From the cell containing the given text, extract its center point as [x, y] coordinate. 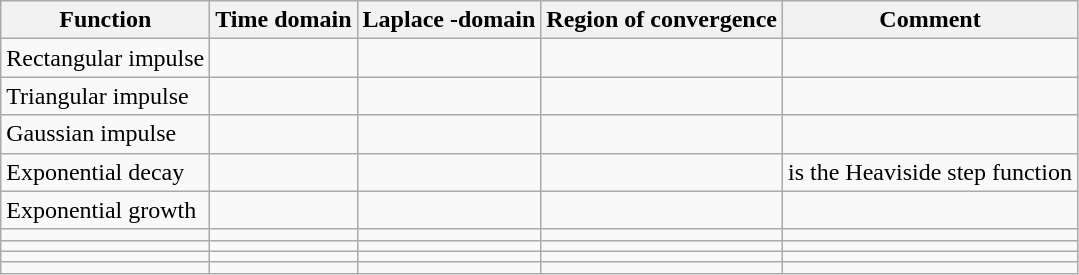
Gaussian impulse [106, 134]
Triangular impulse [106, 96]
Time domain [284, 20]
Region of convergence [662, 20]
Exponential growth [106, 210]
Exponential decay [106, 172]
is the Heaviside step function [930, 172]
Laplace -domain [449, 20]
Function [106, 20]
Rectangular impulse [106, 58]
Comment [930, 20]
